Return the [x, y] coordinate for the center point of the cell that contains the specified text.  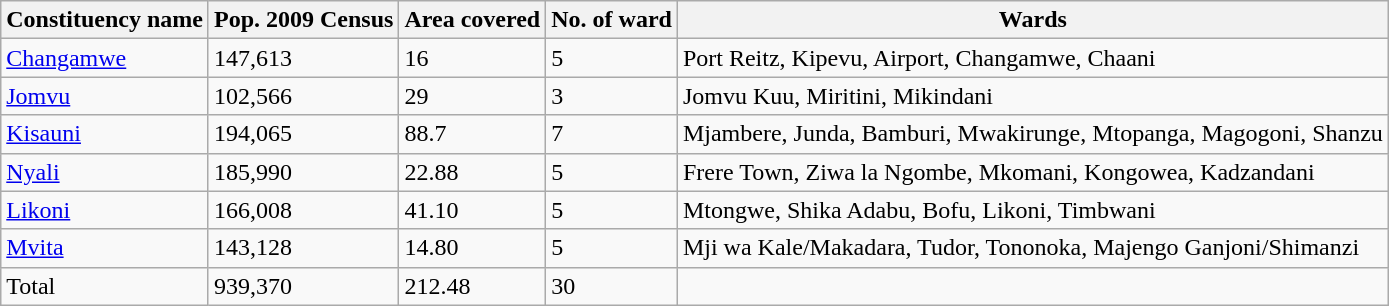
14.80 [472, 248]
Mjambere, Junda, Bamburi, Mwakirunge, Mtopanga, Magogoni, Shanzu [1032, 134]
Jomvu [105, 96]
3 [612, 96]
88.7 [472, 134]
Mji wa Kale/Makadara, Tudor, Tononoka, Majengo Ganjoni/Shimanzi [1032, 248]
Area covered [472, 20]
Port Reitz, Kipevu, Airport, Changamwe, Chaani [1032, 58]
Pop. 2009 Census [303, 20]
Frere Town, Ziwa la Ngombe, Mkomani, Kongowea, Kadzandani [1032, 172]
Mvita [105, 248]
30 [612, 286]
102,566 [303, 96]
185,990 [303, 172]
Wards [1032, 20]
143,128 [303, 248]
22.88 [472, 172]
Jomvu Kuu, Miritini, Mikindani [1032, 96]
Total [105, 286]
212.48 [472, 286]
16 [472, 58]
Nyali [105, 172]
166,008 [303, 210]
147,613 [303, 58]
194,065 [303, 134]
7 [612, 134]
Changamwe [105, 58]
939,370 [303, 286]
Kisauni [105, 134]
29 [472, 96]
No. of ward [612, 20]
Constituency name [105, 20]
41.10 [472, 210]
Likoni [105, 210]
Mtongwe, Shika Adabu, Bofu, Likoni, Timbwani [1032, 210]
